Pinpoint the cell where the given text exists, returning its (x, y) midpoint coordinate. 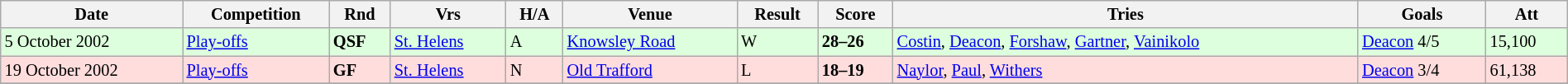
Venue (650, 14)
19 October 2002 (92, 70)
15,100 (1527, 42)
QSF (360, 42)
Tries (1126, 14)
Old Trafford (650, 70)
Att (1527, 14)
Deacon 4/5 (1422, 42)
Deacon 3/4 (1422, 70)
W (777, 42)
Vrs (448, 14)
Goals (1422, 14)
Rnd (360, 14)
Knowsley Road (650, 42)
GF (360, 70)
L (777, 70)
Date (92, 14)
H/A (534, 14)
Costin, Deacon, Forshaw, Gartner, Vainikolo (1126, 42)
28–26 (855, 42)
Competition (256, 14)
A (534, 42)
18–19 (855, 70)
Score (855, 14)
Naylor, Paul, Withers (1126, 70)
Result (777, 14)
61,138 (1527, 70)
N (534, 70)
5 October 2002 (92, 42)
